Find where the given text appears and provide that cell's center as [X, Y] coordinate. 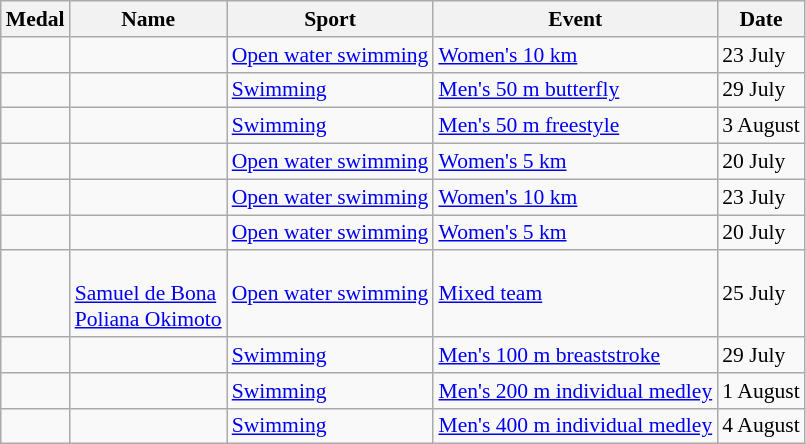
25 July [760, 294]
3 August [760, 126]
Mixed team [575, 294]
Samuel de BonaPoliana Okimoto [148, 294]
Event [575, 19]
Men's 200 m individual medley [575, 391]
Men's 50 m butterfly [575, 90]
Name [148, 19]
Men's 50 m freestyle [575, 126]
Men's 100 m breaststroke [575, 355]
Date [760, 19]
1 August [760, 391]
4 August [760, 426]
Medal [36, 19]
Men's 400 m individual medley [575, 426]
Sport [330, 19]
